Locate the cell with the specified text and output its [x, y] center coordinate. 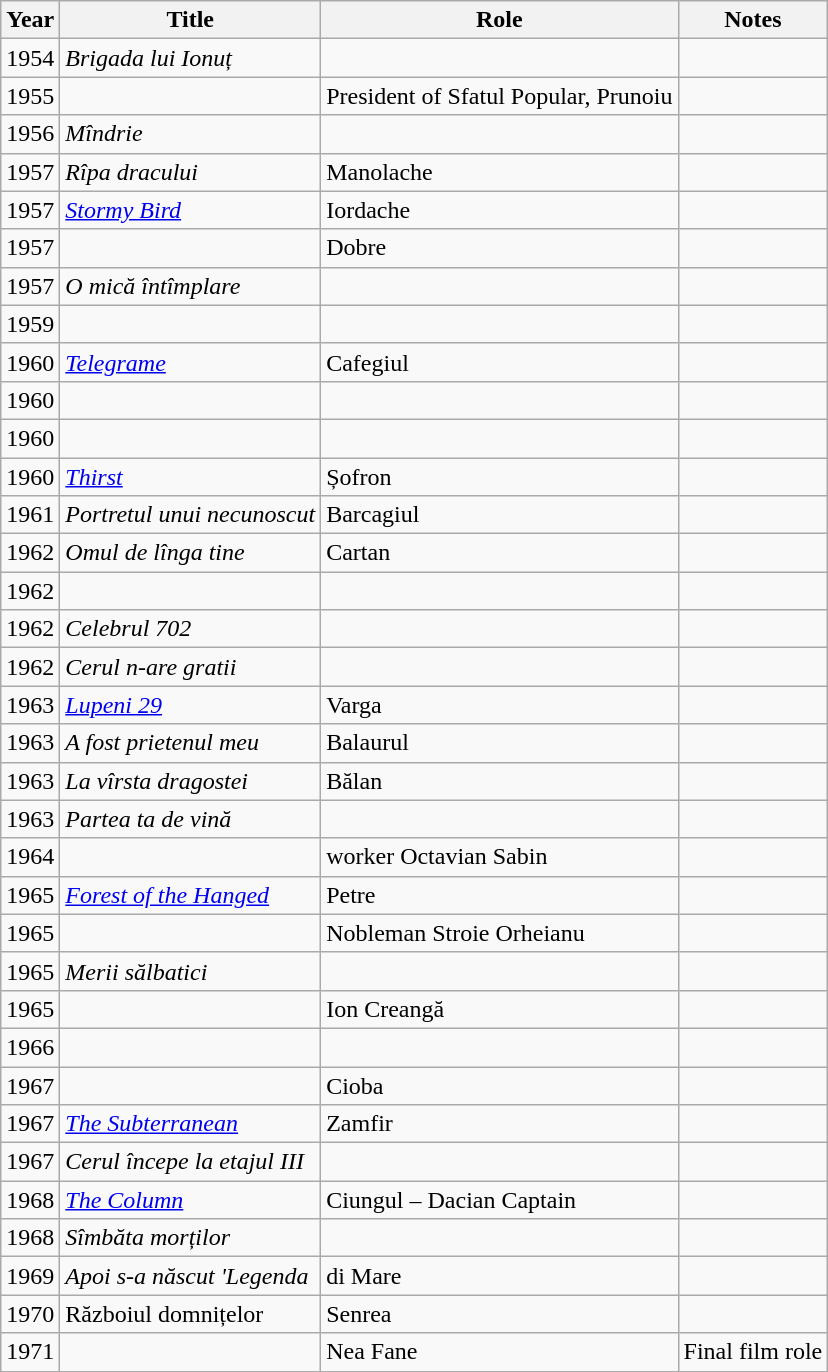
Sîmbăta morților [190, 1238]
O mică întîmplare [190, 286]
Forest of the Hanged [190, 895]
Barcagiul [500, 515]
1961 [30, 515]
1956 [30, 134]
Dobre [500, 248]
Cafegiul [500, 362]
1954 [30, 58]
Ion Creangă [500, 1009]
Brigada lui Ionuț [190, 58]
Omul de lînga tine [190, 553]
Nea Fane [500, 1352]
1971 [30, 1352]
1970 [30, 1314]
Notes [753, 20]
1959 [30, 324]
worker Octavian Sabin [500, 857]
Cartan [500, 553]
Șofron [500, 477]
Celebrul 702 [190, 629]
Varga [500, 705]
Războiul domnițelor [190, 1314]
Rîpa dracului [190, 172]
Portretul unui necunoscut [190, 515]
Bălan [500, 781]
Role [500, 20]
1964 [30, 857]
A fost prietenul meu [190, 743]
1969 [30, 1276]
Apoi s-a născut 'Legenda [190, 1276]
Zamfir [500, 1124]
Manolache [500, 172]
di Mare [500, 1276]
Merii sălbatici [190, 971]
Stormy Bird [190, 210]
1955 [30, 96]
Iordache [500, 210]
La vîrsta dragostei [190, 781]
Year [30, 20]
Petre [500, 895]
Nobleman Stroie Orheianu [500, 933]
Thirst [190, 477]
The Column [190, 1200]
The Subterranean [190, 1124]
Lupeni 29 [190, 705]
Partea ta de vină [190, 819]
Ciungul – Dacian Captain [500, 1200]
Final film role [753, 1352]
Cerul începe la etajul III [190, 1162]
Telegrame [190, 362]
Cerul n-are gratii [190, 667]
Balaurul [500, 743]
Cioba [500, 1085]
President of Sfatul Popular, Prunoiu [500, 96]
Mîndrie [190, 134]
1966 [30, 1047]
Senrea [500, 1314]
Title [190, 20]
